Pinpoint the cell where the given text exists, returning its [X, Y] midpoint coordinate. 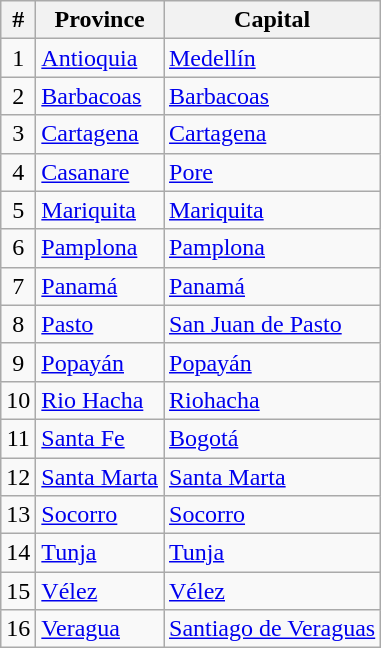
10 [18, 400]
3 [18, 134]
Province [100, 20]
13 [18, 515]
Bogotá [272, 438]
Pore [272, 172]
9 [18, 362]
15 [18, 591]
Medellín [272, 58]
Antioquia [100, 58]
2 [18, 96]
16 [18, 629]
Pasto [100, 324]
Veragua [100, 629]
12 [18, 477]
6 [18, 248]
11 [18, 438]
1 [18, 58]
5 [18, 210]
14 [18, 553]
# [18, 20]
Riohacha [272, 400]
Santiago de Veraguas [272, 629]
San Juan de Pasto [272, 324]
7 [18, 286]
Capital [272, 20]
8 [18, 324]
Casanare [100, 172]
Rio Hacha [100, 400]
4 [18, 172]
Santa Fe [100, 438]
